Provide the (X, Y) coordinate of the cell's center where the given text is located.  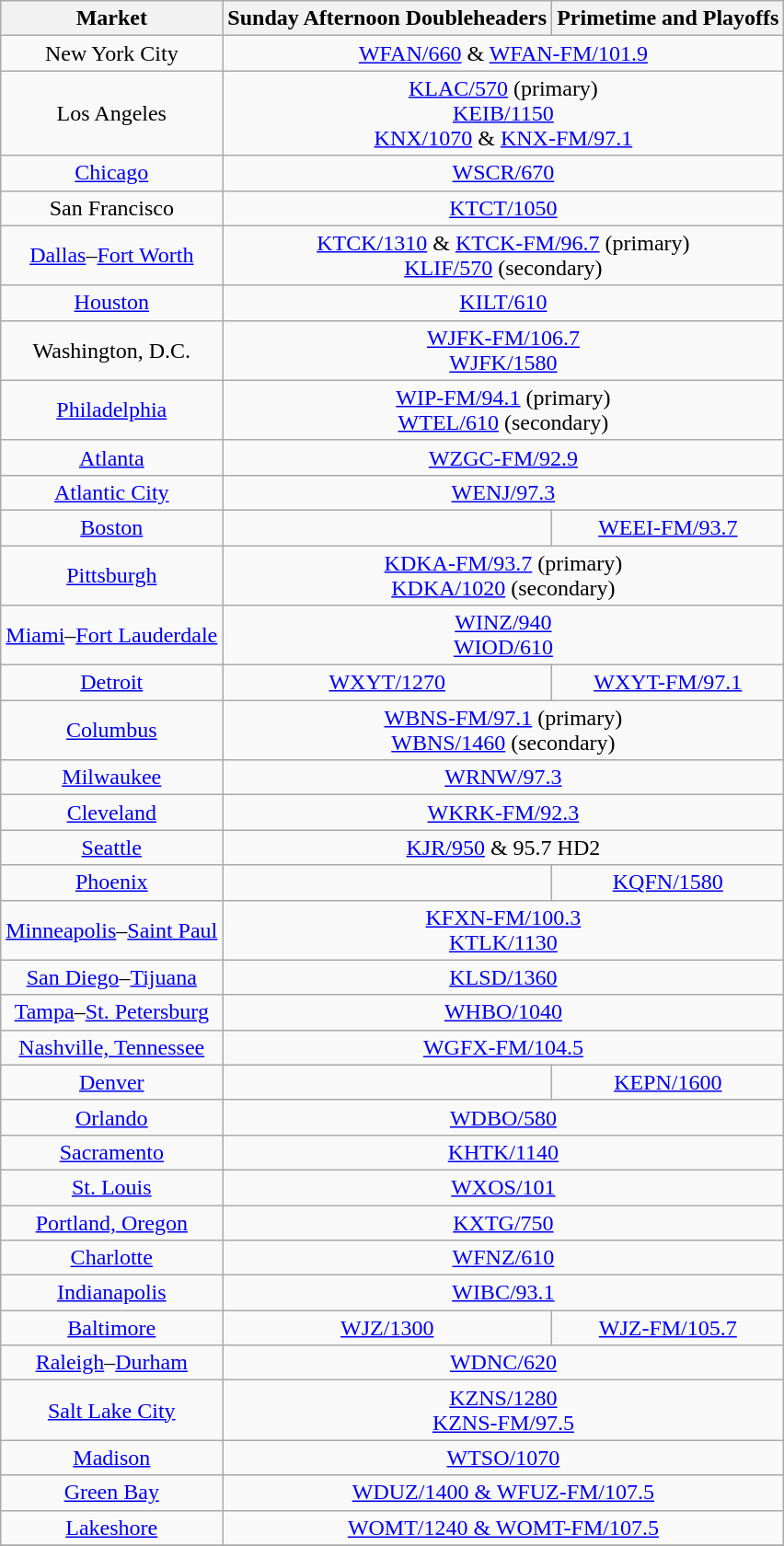
KJR/950 & 95.7 HD2 (503, 848)
Philadelphia (112, 410)
WRNW/97.3 (503, 778)
Cleveland (112, 813)
Columbus (112, 731)
WIBC/93.1 (503, 1293)
WDUZ/1400 & WFUZ-FM/107.5 (503, 1493)
Green Bay (112, 1493)
Dallas–Fort Worth (112, 256)
Orlando (112, 1117)
Chicago (112, 173)
KQFN/1580 (668, 883)
WDBO/580 (503, 1117)
WIP-FM/94.1 (primary)WTEL/610 (secondary) (503, 410)
KLSD/1360 (503, 977)
WINZ/940WIOD/610 (503, 635)
WENJ/97.3 (503, 492)
Market (112, 18)
Minneapolis–Saint Paul (112, 929)
WDNC/620 (503, 1363)
Miami–Fort Lauderdale (112, 635)
Atlanta (112, 457)
KDKA-FM/93.7 (primary) KDKA/1020 (secondary) (503, 574)
Phoenix (112, 883)
Charlotte (112, 1258)
Lakeshore (112, 1528)
New York City (112, 53)
KEPN/1600 (668, 1082)
WEEI-FM/93.7 (668, 527)
WFAN/660 & WFAN-FM/101.9 (503, 53)
Portland, Oregon (112, 1223)
Salt Lake City (112, 1410)
Primetime and Playoffs (668, 18)
WZGC-FM/92.9 (503, 457)
WTSO/1070 (503, 1458)
WGFX-FM/104.5 (503, 1047)
WBNS-FM/97.1 (primary) WBNS/1460 (secondary) (503, 731)
KXTG/750 (503, 1223)
Indianapolis (112, 1293)
Milwaukee (112, 778)
WJFK-FM/106.7WJFK/1580 (503, 350)
Washington, D.C. (112, 350)
Atlantic City (112, 492)
WSCR/670 (503, 173)
Detroit (112, 683)
Boston (112, 527)
St. Louis (112, 1187)
WHBO/1040 (503, 1012)
Nashville, Tennessee (112, 1047)
Raleigh–Durham (112, 1363)
San Diego–Tijuana (112, 977)
Tampa–St. Petersburg (112, 1012)
Madison (112, 1458)
Pittsburgh (112, 574)
WXOS/101 (503, 1187)
KILT/610 (503, 303)
KFXN-FM/100.3KTLK/1130 (503, 929)
Denver (112, 1082)
WKRK-FM/92.3 (503, 813)
WXYT/1270 (387, 683)
KHTK/1140 (503, 1152)
WFNZ/610 (503, 1258)
Seattle (112, 848)
KZNS/1280KZNS-FM/97.5 (503, 1410)
Houston (112, 303)
KLAC/570 (primary)KEIB/1150KNX/1070 & KNX-FM/97.1 (503, 113)
Baltimore (112, 1328)
KTCT/1050 (503, 208)
Sacramento (112, 1152)
KTCK/1310 & KTCK-FM/96.7 (primary) KLIF/570 (secondary) (503, 256)
WXYT-FM/97.1 (668, 683)
WJZ-FM/105.7 (668, 1328)
Los Angeles (112, 113)
WJZ/1300 (387, 1328)
Sunday Afternoon Doubleheaders (387, 18)
WOMT/1240 & WOMT-FM/107.5 (503, 1528)
San Francisco (112, 208)
